Identify which cell holds the provided text, then report its (x, y) central coordinate. 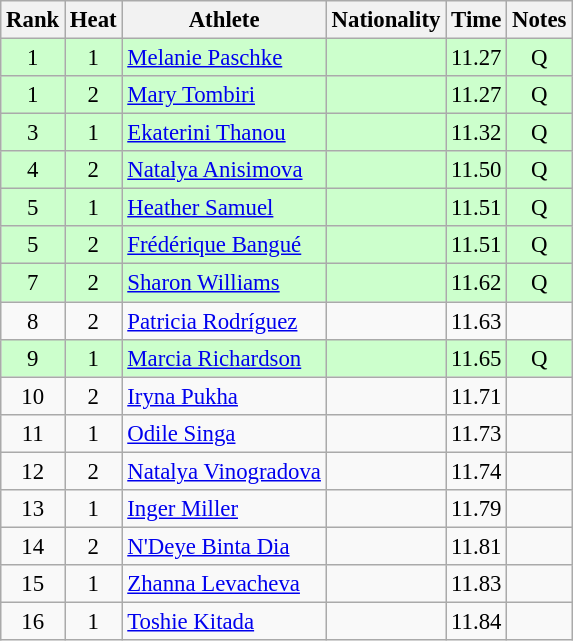
16 (33, 621)
Frédérique Bangué (224, 245)
7 (33, 283)
Heat (94, 20)
Heather Samuel (224, 208)
11.50 (476, 170)
13 (33, 509)
Natalya Anisimova (224, 170)
11.65 (476, 358)
Athlete (224, 20)
Ekaterini Thanou (224, 133)
Time (476, 20)
Marcia Richardson (224, 358)
11.63 (476, 321)
Notes (540, 20)
Mary Tombiri (224, 95)
Patricia Rodríguez (224, 321)
Nationality (386, 20)
11.81 (476, 546)
12 (33, 471)
Iryna Pukha (224, 396)
11.71 (476, 396)
15 (33, 584)
11 (33, 433)
11.62 (476, 283)
Melanie Paschke (224, 58)
11.83 (476, 584)
10 (33, 396)
11.32 (476, 133)
Sharon Williams (224, 283)
Toshie Kitada (224, 621)
3 (33, 133)
Rank (33, 20)
8 (33, 321)
N'Deye Binta Dia (224, 546)
11.84 (476, 621)
11.79 (476, 509)
Natalya Vinogradova (224, 471)
14 (33, 546)
9 (33, 358)
Odile Singa (224, 433)
11.73 (476, 433)
Inger Miller (224, 509)
4 (33, 170)
Zhanna Levacheva (224, 584)
11.74 (476, 471)
